Determine the (x, y) coordinate at the center of the cell enclosing the given text.  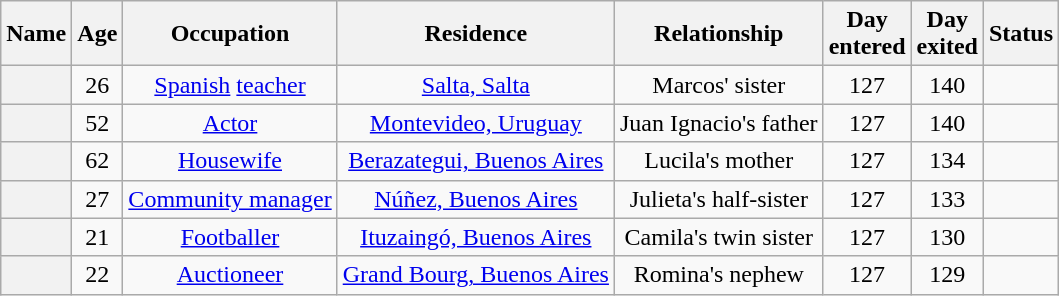
Marcos' sister (718, 85)
Juan Ignacio's father (718, 123)
Ituzaingó, Buenos Aires (476, 237)
Lucila's mother (718, 161)
Dayentered (867, 34)
52 (98, 123)
Romina's nephew (718, 275)
Camila's twin sister (718, 237)
Status (1020, 34)
Julieta's half-sister (718, 199)
134 (947, 161)
Actor (230, 123)
Dayexited (947, 34)
Núñez, Buenos Aires (476, 199)
Berazategui, Buenos Aires (476, 161)
Spanish teacher (230, 85)
21 (98, 237)
26 (98, 85)
Housewife (230, 161)
22 (98, 275)
62 (98, 161)
Montevideo, Uruguay (476, 123)
Relationship (718, 34)
Footballer (230, 237)
Occupation (230, 34)
27 (98, 199)
Auctioneer (230, 275)
133 (947, 199)
Residence (476, 34)
Age (98, 34)
129 (947, 275)
Name (36, 34)
Salta, Salta (476, 85)
Grand Bourg, Buenos Aires (476, 275)
Community manager (230, 199)
130 (947, 237)
